Determine the (x, y) coordinate at the center of the cell enclosing the given text.  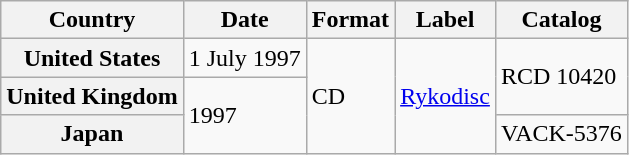
Catalog (561, 20)
Format (350, 20)
CD (350, 96)
VACK-5376 (561, 134)
Label (446, 20)
1997 (244, 115)
Japan (92, 134)
Date (244, 20)
United Kingdom (92, 96)
1 July 1997 (244, 58)
Rykodisc (446, 96)
Country (92, 20)
RCD 10420 (561, 77)
United States (92, 58)
